Detect which cell encompasses the target text, then output its [x, y] center coordinate. 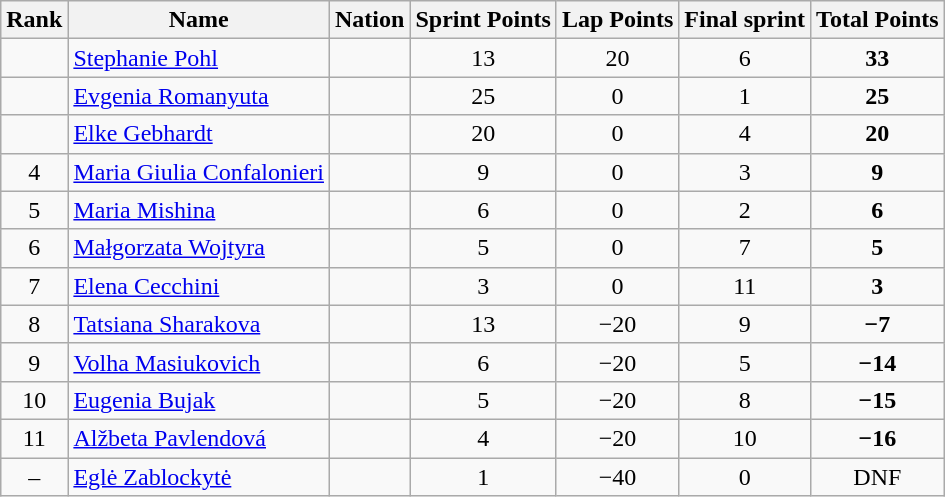
−16 [878, 438]
Name [199, 20]
−7 [878, 324]
Total Points [878, 20]
Evgenia Romanyuta [199, 96]
33 [878, 58]
Małgorzata Wojtyra [199, 248]
Tatsiana Sharakova [199, 324]
– [34, 477]
Elke Gebhardt [199, 134]
Volha Masiukovich [199, 362]
Rank [34, 20]
Maria Giulia Confalonieri [199, 172]
Sprint Points [483, 20]
Final sprint [745, 20]
Eugenia Bujak [199, 400]
Eglė Zablockytė [199, 477]
−40 [617, 477]
Nation [370, 20]
−15 [878, 400]
Elena Cecchini [199, 286]
DNF [878, 477]
Lap Points [617, 20]
Stephanie Pohl [199, 58]
Alžbeta Pavlendová [199, 438]
Maria Mishina [199, 210]
−14 [878, 362]
2 [745, 210]
